Identify which cell holds the provided text, then report its (x, y) central coordinate. 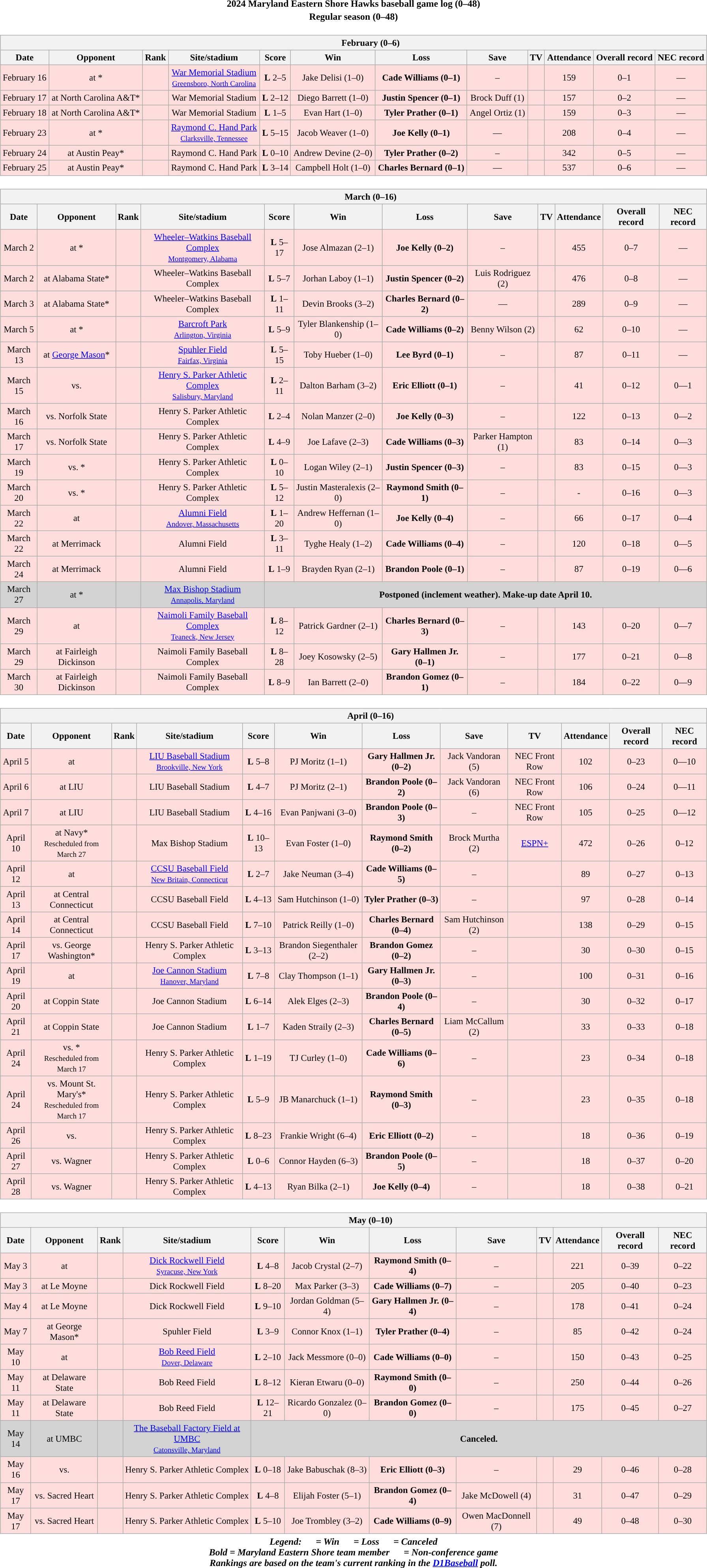
Jose Almazan (2–1) (338, 247)
Ryan Bilka (2–1) (318, 1186)
March 27 (19, 594)
Brandon Poole (0–1) (425, 569)
February 25 (24, 168)
May (0–10) (353, 1220)
0–44 (630, 1383)
vs. Mount St. Mary's*Rescheduled from March 17 (71, 1100)
Raymond Smith (0–3) (401, 1100)
L 4–16 (258, 812)
L 10–13 (258, 843)
Postponed (inclement weather). Make-up date April 10. (485, 594)
Charles Bernard (0–4) (401, 925)
Tyler Prather (0–3) (401, 899)
Gary Hallmen Jr. (0–3) (401, 976)
Justin Spencer (0–3) (425, 467)
Connor Hayden (6–3) (318, 1161)
0–9 (631, 304)
Henry S. Parker Athletic ComplexSalisbury, Maryland (203, 386)
L 0–18 (267, 1470)
Cade Williams (0–7) (413, 1286)
120 (579, 544)
Charles Bernard (0–5) (401, 1027)
at UMBC (64, 1439)
March 19 (19, 467)
Canceled. (479, 1439)
Jordan Goldman (5–4) (327, 1306)
0–37 (636, 1161)
106 (585, 787)
JB Manarchuck (1–1) (318, 1100)
31 (578, 1495)
Raymond C. Hand ParkClarksville, Tennessee (214, 133)
Raymond Smith (0–1) (425, 493)
L 8–20 (267, 1286)
Cade Williams (0–5) (401, 874)
March 30 (19, 682)
April 28 (16, 1186)
L 4–7 (258, 787)
March 15 (19, 386)
Dick Rockwell FieldSyracuse, New York (187, 1266)
Jack Messmore (0–0) (327, 1357)
- (579, 493)
89 (585, 874)
March (0–16) (353, 196)
L 2–12 (275, 98)
Cade Williams (0–2) (425, 329)
L 6–14 (258, 1002)
April 21 (16, 1027)
Eric Elliott (0–3) (413, 1470)
Campbell Holt (1–0) (333, 168)
Logan Wiley (2–1) (338, 467)
Dalton Barham (3–2) (338, 386)
29 (578, 1470)
0–7 (631, 247)
Liam McCallum (2) (474, 1027)
Brandon Gomez (0–2) (401, 950)
Parker Hampton (1) (503, 442)
February 16 (24, 77)
Kaden Straily (2–3) (318, 1027)
0—9 (683, 682)
Brandon Poole (0–2) (401, 787)
Patrick Reilly (1–0) (318, 925)
April 14 (16, 925)
0–4 (624, 133)
0—1 (683, 386)
Ricardo Gonzalez (0–0) (327, 1408)
Bob Reed FieldDover, Delaware (187, 1357)
L 1–20 (279, 519)
March 13 (19, 354)
Eric Elliott (0–2) (401, 1135)
Charles Bernard (0–1) (421, 168)
157 (569, 98)
472 (585, 843)
April 12 (16, 874)
0–41 (630, 1306)
L 2–4 (279, 416)
0–33 (636, 1027)
Diego Barrett (1–0) (333, 98)
289 (579, 304)
L 0–6 (258, 1161)
Sam Hutchinson (1–0) (318, 899)
Brandon Poole (0–5) (401, 1161)
TJ Curley (1–0) (318, 1058)
0—11 (685, 787)
205 (578, 1286)
175 (578, 1408)
at Navy*Rescheduled from March 27 (71, 843)
Ian Barrett (2–0) (338, 682)
Angel Ortiz (1) (497, 113)
April 19 (16, 976)
Jake Neuman (3–4) (318, 874)
April 27 (16, 1161)
March 16 (19, 416)
L 4–9 (279, 442)
0—8 (683, 657)
Charles Bernard (0–2) (425, 304)
Connor Knox (1–1) (327, 1332)
0–40 (630, 1286)
Raymond Smith (0–0) (413, 1383)
vs. George Washington* (71, 950)
Max Bishop Stadium (189, 843)
0–6 (624, 168)
250 (578, 1383)
Cade Williams (0–6) (401, 1058)
LIU Baseball StadiumBrookville, New York (189, 761)
177 (579, 657)
138 (585, 925)
Alumni FieldAndover, Massachusetts (203, 519)
April 26 (16, 1135)
L 3–14 (275, 168)
0–35 (636, 1100)
Raymond Smith (0–4) (413, 1266)
0—7 (683, 626)
0–10 (631, 329)
L 5–17 (279, 247)
0–32 (636, 1002)
0—2 (683, 416)
Brayden Ryan (2–1) (338, 569)
L 1–19 (258, 1058)
L 1–11 (279, 304)
April 5 (16, 761)
62 (579, 329)
0–11 (631, 354)
L 1–9 (279, 569)
Brandon Poole (0–4) (401, 1002)
102 (585, 761)
Jack Vandoran (5) (474, 761)
Jake Babuschak (8–3) (327, 1470)
Cade Williams (0–1) (421, 77)
Jacob Crystal (2–7) (327, 1266)
Joe Kelly (0–2) (425, 247)
Tyghe Healy (1–2) (338, 544)
February 24 (24, 153)
Spuhler Field (187, 1332)
143 (579, 626)
Brock Duff (1) (497, 98)
Jake McDowell (4) (496, 1495)
L 8–23 (258, 1135)
CCSU Baseball FieldNew Britain, Connecticut (189, 874)
L 2–10 (267, 1357)
0–1 (624, 77)
Alek Elges (2–3) (318, 1002)
Evan Foster (1–0) (318, 843)
Andrew Heffernan (1–0) (338, 519)
L 2–11 (279, 386)
178 (578, 1306)
Raymond Smith (0–2) (401, 843)
L 12–21 (267, 1408)
0—5 (683, 544)
0–43 (630, 1357)
L 7–8 (258, 976)
April 10 (16, 843)
0–8 (631, 278)
Evan Hart (1–0) (333, 113)
May 14 (16, 1439)
0—4 (683, 519)
Sam Hutchinson (2) (474, 925)
0–46 (630, 1470)
Charles Bernard (0–3) (425, 626)
Clay Thompson (1–1) (318, 976)
March 20 (19, 493)
Jorhan Laboy (1–1) (338, 278)
0—6 (683, 569)
Justin Spencer (0–1) (421, 98)
Spuhler FieldFairfax, Virginia (203, 354)
Brandon Gomez (0–0) (413, 1408)
150 (578, 1357)
L 3–11 (279, 544)
Cade Williams (0–3) (425, 442)
February (0–6) (353, 43)
0–45 (630, 1408)
War Memorial StadiumGreensboro, North Carolina (214, 77)
Joey Kosowsky (2–5) (338, 657)
Barcroft ParkArlington, Virginia (203, 329)
April (0–16) (353, 716)
February 18 (24, 113)
PJ Moritz (2–1) (318, 787)
0—10 (685, 761)
85 (578, 1332)
Justin Masteralexis (2–0) (338, 493)
Brandon Gomez (0–4) (413, 1495)
0–36 (636, 1135)
49 (578, 1521)
L 2–7 (258, 874)
Eric Elliott (0–1) (425, 386)
Luis Rodriguez (2) (503, 278)
ESPN+ (535, 843)
41 (579, 386)
342 (569, 153)
March 24 (19, 569)
The Baseball Factory Field at UMBCCatonsville, Maryland (187, 1439)
April 7 (16, 812)
Frankie Wright (6–4) (318, 1135)
221 (578, 1266)
Wheeler–Watkins Baseball ComplexMontgomery, Alabama (203, 247)
L 5–12 (279, 493)
208 (569, 133)
Gary Hallmen Jr. (0–4) (413, 1306)
455 (579, 247)
Joe Lafave (2–3) (338, 442)
Cade Williams (0–0) (413, 1357)
L 5–8 (258, 761)
PJ Moritz (1–1) (318, 761)
Brandon Gomez (0–1) (425, 682)
L 8–9 (279, 682)
Joe Cannon StadiumHanover, Maryland (189, 976)
Brandon Siegenthaler (2–2) (318, 950)
537 (569, 168)
L 3–13 (258, 950)
0–3 (624, 113)
0—12 (685, 812)
Max Bishop StadiumAnnapolis, Maryland (203, 594)
Cade Williams (0–4) (425, 544)
184 (579, 682)
Elijah Foster (5–1) (327, 1495)
122 (579, 416)
0–34 (636, 1058)
0–2 (624, 98)
0–47 (630, 1495)
L 9–10 (267, 1306)
Benny Wilson (2) (503, 329)
May 16 (16, 1470)
0–42 (630, 1332)
Devin Brooks (3–2) (338, 304)
105 (585, 812)
L 3–9 (267, 1332)
0–31 (636, 976)
February 23 (24, 133)
33 (585, 1027)
0–48 (630, 1521)
0–39 (630, 1266)
March 3 (19, 304)
Jake Delisi (1–0) (333, 77)
66 (579, 519)
Joe Kelly (0–1) (421, 133)
Cade Williams (0–9) (413, 1521)
0–38 (636, 1186)
Toby Hueber (1–0) (338, 354)
Justin Spencer (0–2) (425, 278)
L 8–28 (279, 657)
Brandon Poole (0–3) (401, 812)
Gary Hallmen Jr. (0–1) (425, 657)
L 1–7 (258, 1027)
May 10 (16, 1357)
L 5–10 (267, 1521)
97 (585, 899)
vs. *Rescheduled from March 17 (71, 1058)
L 2–5 (275, 77)
April 6 (16, 787)
April 20 (16, 1002)
Tyler Prather (0–2) (421, 153)
May 7 (16, 1332)
Brock Murtha (2) (474, 843)
L 1–5 (275, 113)
Jack Vandoran (6) (474, 787)
Max Parker (3–3) (327, 1286)
Joe Kelly (0–3) (425, 416)
March 17 (19, 442)
Andrew Devine (2–0) (333, 153)
Tyler Blankenship (1–0) (338, 329)
April 17 (16, 950)
Owen MacDonnell (7) (496, 1521)
Gary Hallmen Jr. (0–2) (401, 761)
Nolan Manzer (2–0) (338, 416)
Jacob Weaver (1–0) (333, 133)
476 (579, 278)
Evan Panjwani (3–0) (318, 812)
Tyler Prather (0–4) (413, 1332)
L 7–10 (258, 925)
Tyler Prather (0–1) (421, 113)
May 4 (16, 1306)
Joe Trombley (3–2) (327, 1521)
Kieran Etwaru (0–0) (327, 1383)
April 13 (16, 899)
February 17 (24, 98)
100 (585, 976)
Lee Byrd (0–1) (425, 354)
0–5 (624, 153)
Patrick Gardner (2–1) (338, 626)
Naimoli Family Baseball ComplexTeaneck, New Jersey (203, 626)
March 5 (19, 329)
L 5–7 (279, 278)
